Output the (x, y) coordinate of the center of the cell containing the given text.  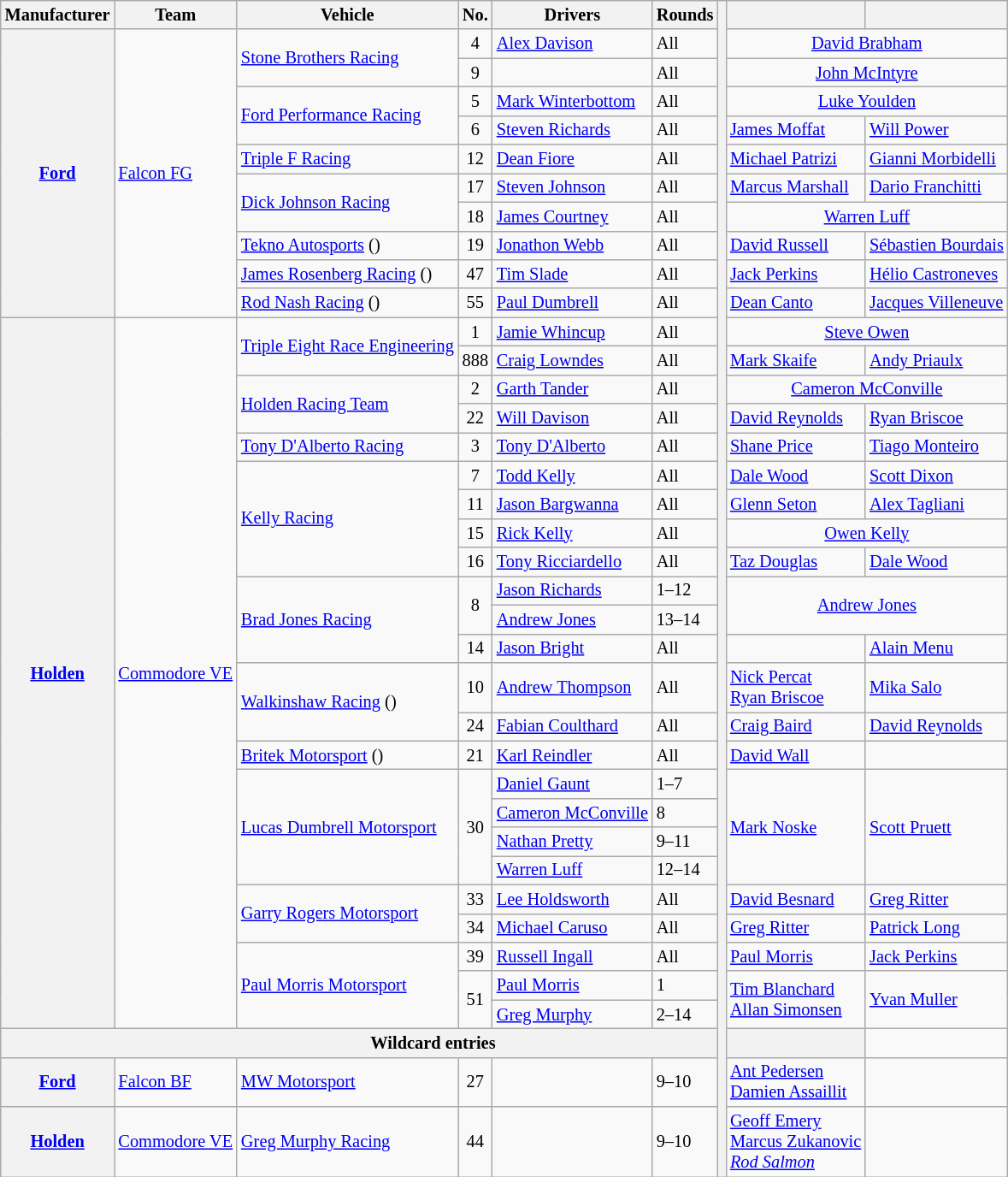
Nick Percat Ryan Briscoe (795, 687)
Taz Douglas (795, 562)
John McIntyre (867, 73)
Britek Motorsport () (347, 755)
Triple F Racing (347, 159)
Tiago Monteiro (937, 447)
Will Davison (573, 418)
9 (475, 73)
16 (475, 562)
44 (475, 1142)
Nathan Pretty (573, 842)
34 (475, 928)
Jason Bargwanna (573, 504)
55 (475, 303)
Craig Baird (795, 726)
Greg Murphy (573, 1014)
Triple Eight Race Engineering (347, 346)
No. (475, 15)
Russell Ingall (573, 956)
1–7 (686, 784)
Sébastien Bourdais (937, 245)
Dean Fiore (573, 159)
Yvan Muller (937, 999)
Will Power (937, 130)
2–14 (686, 1014)
Andy Priaulx (937, 360)
Gianni Morbidelli (937, 159)
10 (475, 687)
17 (475, 187)
21 (475, 755)
Todd Kelly (573, 476)
Wildcard entries (433, 1043)
Marcus Marshall (795, 187)
4 (475, 44)
Andrew Thompson (573, 687)
James Courtney (573, 216)
Dick Johnson Racing (347, 202)
9–11 (686, 842)
Scott Pruett (937, 826)
Ant Pedersen Damien Assaillit (795, 1082)
Holden Racing Team (347, 404)
51 (475, 999)
2 (475, 389)
Fabian Coulthard (573, 726)
Jacques Villeneuve (937, 303)
Jason Richards (573, 590)
19 (475, 245)
Hélio Castroneves (937, 274)
Geoff Emery Marcus Zukanovic Rod Salmon (795, 1142)
24 (475, 726)
Kelly Racing (347, 518)
39 (475, 956)
Rick Kelly (573, 533)
Falcon FG (176, 173)
Drivers (573, 15)
Jason Bright (573, 648)
Tim Blanchard Allan Simonsen (795, 999)
30 (475, 826)
Craig Lowndes (573, 360)
Jamie Whincup (573, 332)
5 (475, 101)
7 (475, 476)
James Rosenberg Racing () (347, 274)
Rounds (686, 15)
Vehicle (347, 15)
33 (475, 899)
3 (475, 447)
Dean Canto (795, 303)
Tony D'Alberto (573, 447)
David Russell (795, 245)
Brad Jones Racing (347, 619)
Patrick Long (937, 928)
12–14 (686, 870)
15 (475, 533)
Lee Holdsworth (573, 899)
Steve Owen (867, 332)
Alain Menu (937, 648)
Greg Murphy Racing (347, 1142)
Michael Caruso (573, 928)
Michael Patrizi (795, 159)
Lucas Dumbrell Motorsport (347, 826)
Tim Slade (573, 274)
Karl Reindler (573, 755)
Alex Davison (573, 44)
Mark Winterbottom (573, 101)
Manufacturer (58, 15)
Mark Noske (795, 826)
David Wall (795, 755)
Alex Tagliani (937, 504)
David Besnard (795, 899)
Glenn Seton (795, 504)
Owen Kelly (867, 533)
Falcon BF (176, 1082)
Mika Salo (937, 687)
888 (475, 360)
12 (475, 159)
11 (475, 504)
Ryan Briscoe (937, 418)
14 (475, 648)
Mark Skaife (795, 360)
David Brabham (867, 44)
Team (176, 15)
27 (475, 1082)
Garth Tander (573, 389)
Luke Youlden (867, 101)
Shane Price (795, 447)
Daniel Gaunt (573, 784)
1–12 (686, 590)
Ford Performance Racing (347, 115)
Stone Brothers Racing (347, 58)
MW Motorsport (347, 1082)
Garry Rogers Motorsport (347, 914)
Walkinshaw Racing () (347, 701)
Steven Richards (573, 130)
Steven Johnson (573, 187)
Rod Nash Racing () (347, 303)
Tekno Autosports () (347, 245)
47 (475, 274)
Dario Franchitti (937, 187)
13–14 (686, 619)
Paul Dumbrell (573, 303)
18 (475, 216)
James Moffat (795, 130)
Tony Ricciardello (573, 562)
Jonathon Webb (573, 245)
Tony D'Alberto Racing (347, 447)
Paul Morris Motorsport (347, 985)
6 (475, 130)
Scott Dixon (937, 476)
22 (475, 418)
